Pinpoint the cell where the given text exists, returning its [x, y] midpoint coordinate. 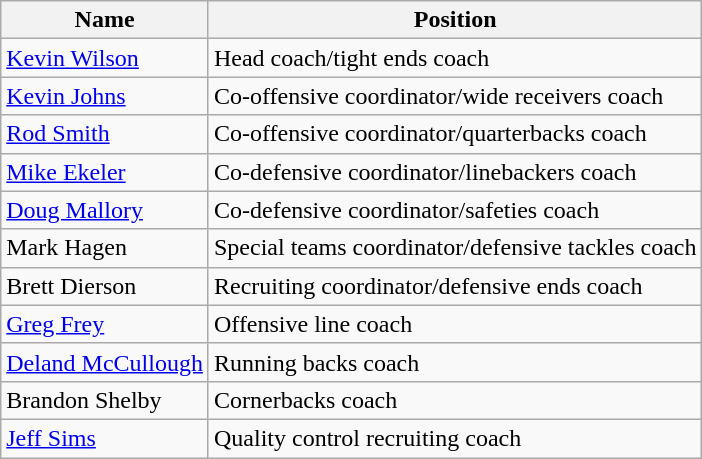
Head coach/tight ends coach [455, 58]
Position [455, 20]
Co-offensive coordinator/wide receivers coach [455, 96]
Offensive line coach [455, 324]
Name [105, 20]
Greg Frey [105, 324]
Co-defensive coordinator/linebackers coach [455, 172]
Co-defensive coordinator/safeties coach [455, 210]
Deland McCullough [105, 362]
Running backs coach [455, 362]
Brett Dierson [105, 286]
Brandon Shelby [105, 400]
Quality control recruiting coach [455, 438]
Rod Smith [105, 134]
Kevin Johns [105, 96]
Jeff Sims [105, 438]
Recruiting coordinator/defensive ends coach [455, 286]
Mark Hagen [105, 248]
Special teams coordinator/defensive tackles coach [455, 248]
Doug Mallory [105, 210]
Cornerbacks coach [455, 400]
Kevin Wilson [105, 58]
Mike Ekeler [105, 172]
Co-offensive coordinator/quarterbacks coach [455, 134]
